Search for the cell housing the specified text and yield its (x, y) center coordinate. 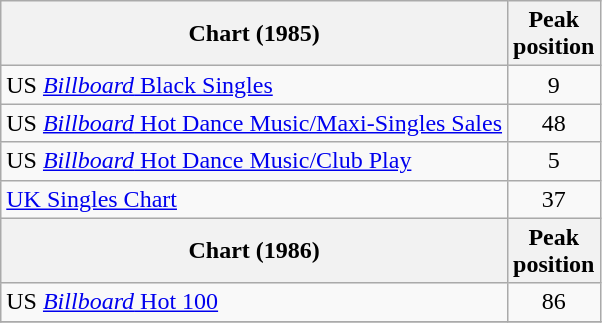
US Billboard Hot Dance Music/Club Play (254, 161)
37 (554, 199)
86 (554, 302)
Chart (1985) (254, 34)
9 (554, 85)
Chart (1986) (254, 250)
US Billboard Black Singles (254, 85)
UK Singles Chart (254, 199)
48 (554, 123)
5 (554, 161)
US Billboard Hot 100 (254, 302)
US Billboard Hot Dance Music/Maxi-Singles Sales (254, 123)
